For the text-containing cell, return its midpoint in (X, Y) coordinate format. 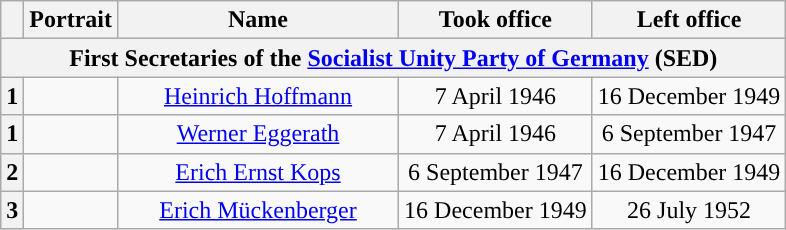
Erich Ernst Kops (258, 172)
Werner Eggerath (258, 134)
First Secretaries of the Socialist Unity Party of Germany (SED) (394, 58)
26 July 1952 (689, 210)
Left office (689, 20)
Name (258, 20)
Took office (496, 20)
Erich Mückenberger (258, 210)
2 (12, 172)
3 (12, 210)
Portrait (71, 20)
Heinrich Hoffmann (258, 96)
